Identify which cell holds the provided text, then report its [x, y] central coordinate. 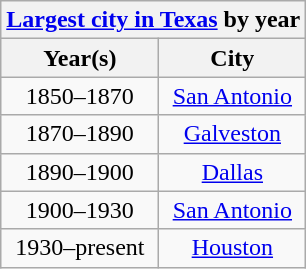
1890–1900 [80, 172]
Year(s) [80, 58]
Galveston [232, 134]
1930–present [80, 248]
1850–1870 [80, 96]
City [232, 58]
1870–1890 [80, 134]
Largest city in Texas by year [154, 20]
Dallas [232, 172]
Houston [232, 248]
1900–1930 [80, 210]
